Return the (x, y) coordinate for the center point of the cell that contains the specified text.  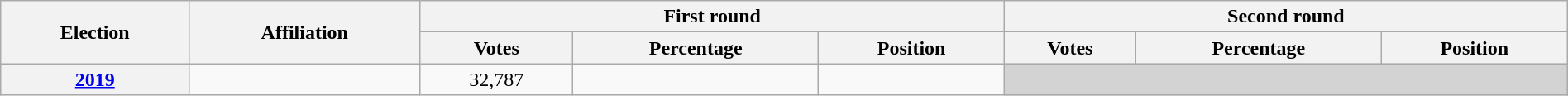
2019 (95, 79)
Election (95, 32)
Second round (1287, 17)
Affiliation (304, 32)
First round (713, 17)
32,787 (496, 79)
